Detect which cell encompasses the target text, then output its [X, Y] center coordinate. 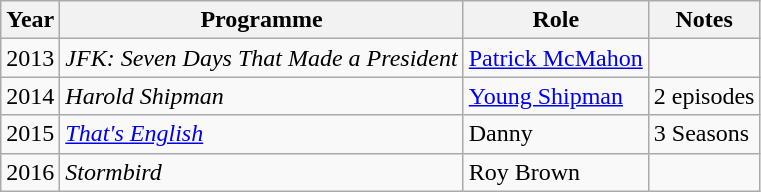
Roy Brown [556, 172]
Programme [262, 20]
Role [556, 20]
2 episodes [704, 96]
Young Shipman [556, 96]
Patrick McMahon [556, 58]
Notes [704, 20]
2013 [30, 58]
Danny [556, 134]
That's English [262, 134]
Harold Shipman [262, 96]
2016 [30, 172]
3 Seasons [704, 134]
2014 [30, 96]
2015 [30, 134]
Stormbird [262, 172]
Year [30, 20]
JFK: Seven Days That Made a President [262, 58]
